Capture the cell that displays the provided text and extract its (x, y) central coordinate. 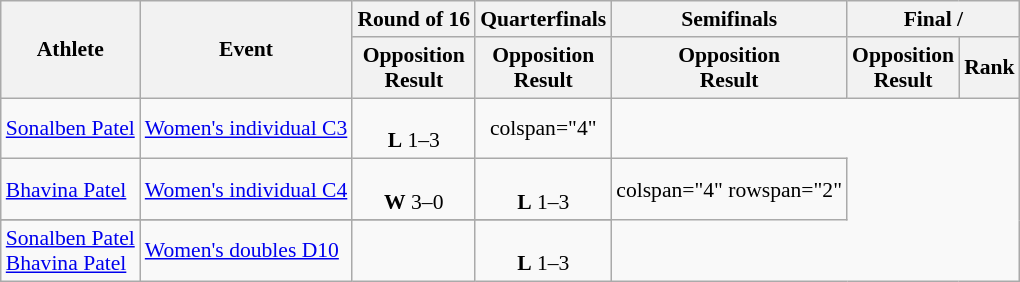
Rank (990, 68)
Athlete (70, 50)
Event (246, 50)
Sonalben PatelBhavina Patel (70, 250)
Quarterfinals (543, 19)
Round of 16 (414, 19)
Bhavina Patel (70, 190)
colspan="4" (543, 128)
Final / (934, 19)
Women's doubles D10 (246, 250)
Women's individual C3 (246, 128)
Semifinals (729, 19)
Sonalben Patel (70, 128)
colspan="4" rowspan="2" (729, 190)
Women's individual C4 (246, 190)
W 3–0 (414, 190)
